Return [x, y] of the center of cell containing provided text 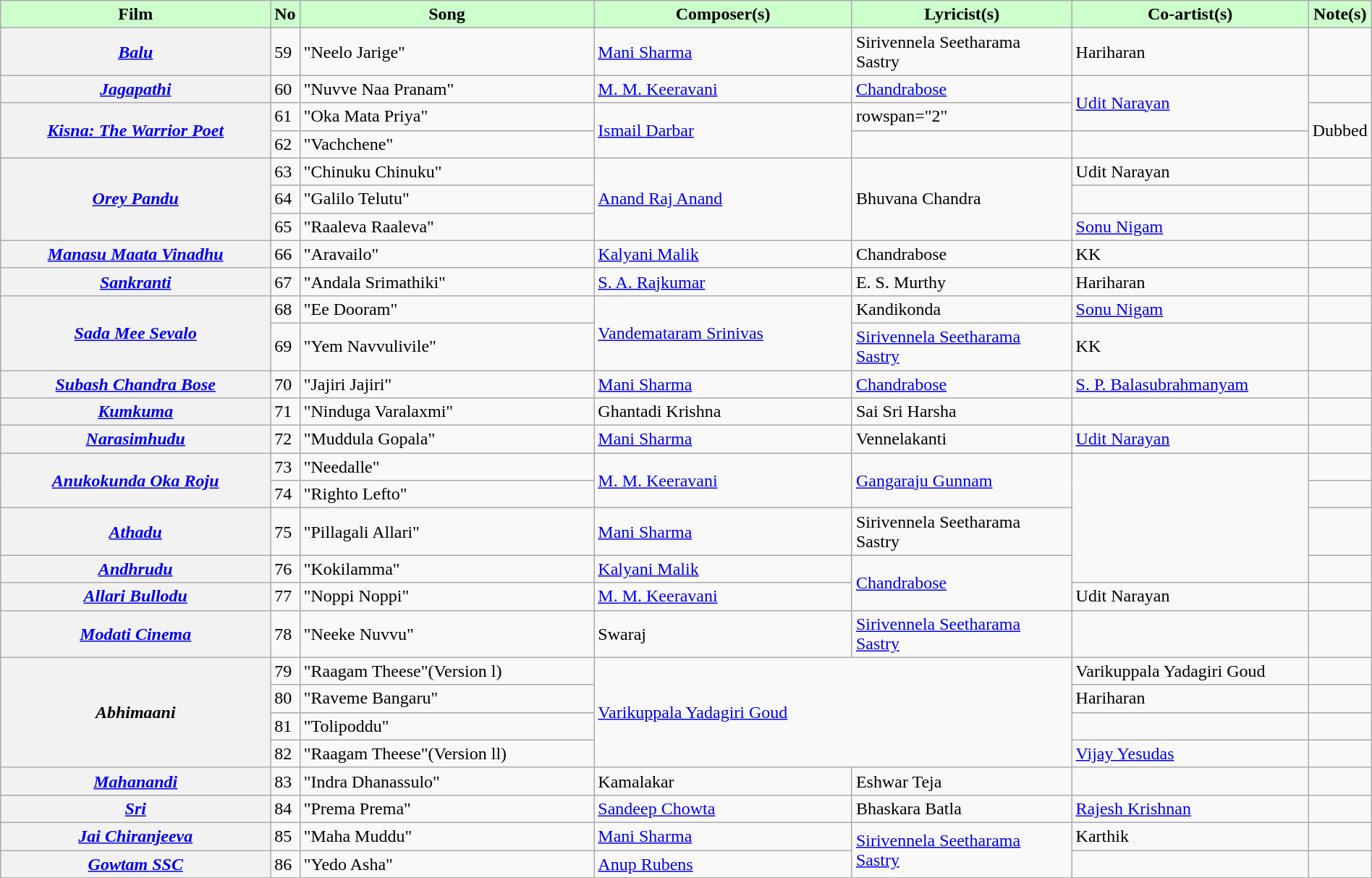
Anukokunda Oka Roju [136, 481]
85 [285, 836]
"Kokilamma" [447, 569]
79 [285, 671]
61 [285, 117]
"Indra Dhanassulo" [447, 781]
Dubbed [1340, 130]
65 [285, 227]
59 [285, 52]
Vennelakanti [962, 439]
"Ee Dooram" [447, 309]
75 [285, 531]
73 [285, 467]
76 [285, 569]
Song [447, 14]
Allari Bullodu [136, 596]
Karthik [1190, 836]
Film [136, 14]
Co-artist(s) [1190, 14]
74 [285, 494]
69 [285, 346]
72 [285, 439]
"Andala Srimathiki" [447, 282]
"Raaleva Raaleva" [447, 227]
Jagapathi [136, 89]
Eshwar Teja [962, 781]
Gowtam SSC [136, 864]
"Raveme Bangaru" [447, 698]
S. A. Rajkumar [724, 282]
Athadu [136, 531]
Mahanandi [136, 781]
70 [285, 384]
Swaraj [724, 634]
Abhimaani [136, 712]
83 [285, 781]
Modati Cinema [136, 634]
Bhaskara Batla [962, 809]
Note(s) [1340, 14]
"Tolipoddu" [447, 726]
"Neelo Jarige" [447, 52]
"Jajiri Jajiri" [447, 384]
"Galilo Telutu" [447, 199]
Bhuvana Chandra [962, 199]
Jai Chiranjeeva [136, 836]
No [285, 14]
"Chinuku Chinuku" [447, 172]
63 [285, 172]
67 [285, 282]
"Neeke Nuvvu" [447, 634]
"Raagam Theese"(Version ll) [447, 754]
78 [285, 634]
Lyricist(s) [962, 14]
Balu [136, 52]
Andhrudu [136, 569]
Vandemataram Srinivas [724, 333]
S. P. Balasubrahmanyam [1190, 384]
Composer(s) [724, 14]
68 [285, 309]
Kamalakar [724, 781]
62 [285, 144]
"Righto Lefto" [447, 494]
Anup Rubens [724, 864]
Sandeep Chowta [724, 809]
Kisna: The Warrior Poet [136, 130]
Narasimhudu [136, 439]
"Raagam Theese"(Version l) [447, 671]
64 [285, 199]
77 [285, 596]
Subash Chandra Bose [136, 384]
"Pillagali Allari" [447, 531]
86 [285, 864]
"Yedo Asha" [447, 864]
Sai Sri Harsha [962, 412]
82 [285, 754]
"Aravailo" [447, 254]
E. S. Murthy [962, 282]
Gangaraju Gunnam [962, 481]
"Needalle" [447, 467]
Rajesh Krishnan [1190, 809]
80 [285, 698]
81 [285, 726]
"Vachchene" [447, 144]
Sankranti [136, 282]
"Ninduga Varalaxmi" [447, 412]
Kumkuma [136, 412]
"Prema Prema" [447, 809]
60 [285, 89]
Ismail Darbar [724, 130]
Kandikonda [962, 309]
Orey Pandu [136, 199]
Anand Raj Anand [724, 199]
Manasu Maata Vinadhu [136, 254]
84 [285, 809]
"Nuvve Naa Pranam" [447, 89]
"Noppi Noppi" [447, 596]
71 [285, 412]
Vijay Yesudas [1190, 754]
"Muddula Gopala" [447, 439]
Sada Mee Sevalo [136, 333]
"Yem Navvulivile" [447, 346]
Ghantadi Krishna [724, 412]
66 [285, 254]
"Oka Mata Priya" [447, 117]
Sri [136, 809]
"Maha Muddu" [447, 836]
rowspan="2" [962, 117]
